For the text-containing cell, return its midpoint in [X, Y] coordinate format. 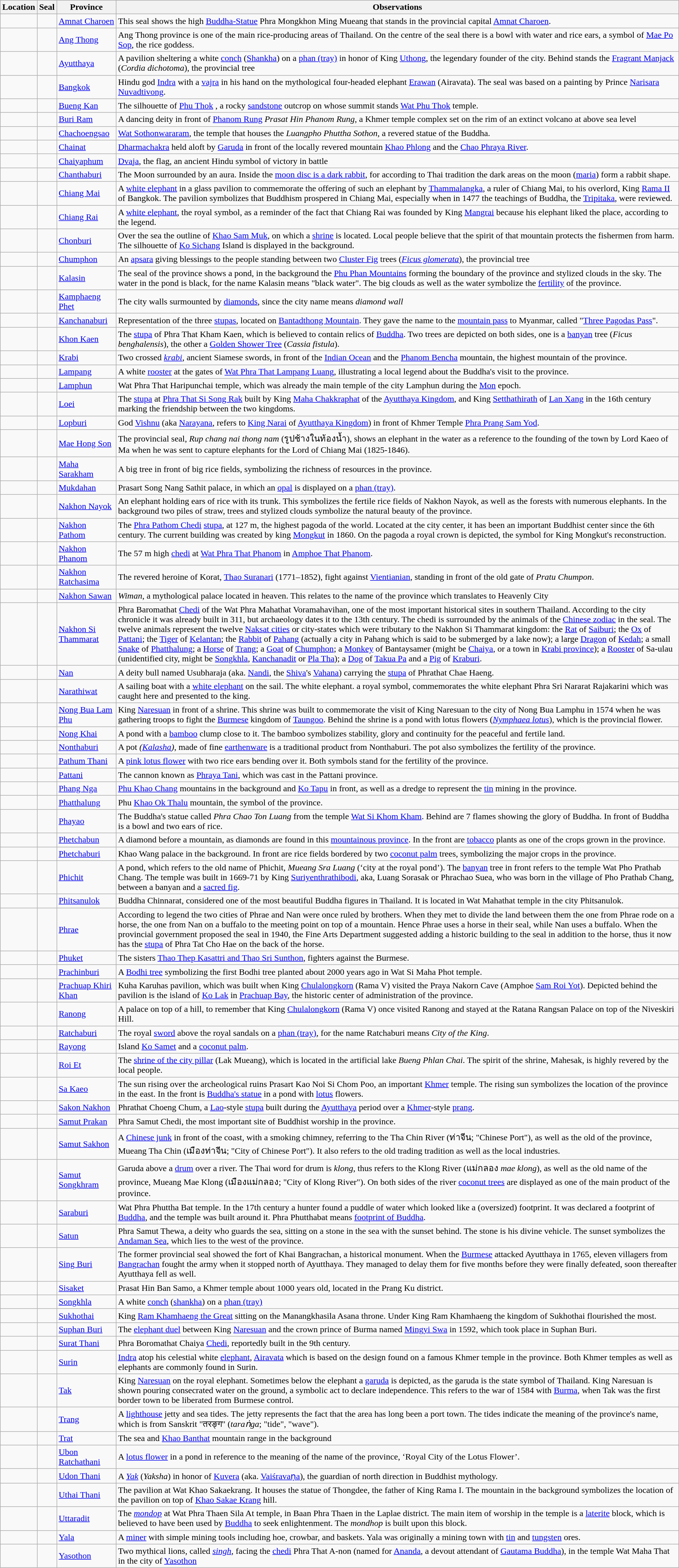
Phu Khao Chang mountains in the background and Ko Tapu in front, as well as a dredge to represent the tin mining in the province. [398, 789]
A white rooster at the gates of Wat Phra That Lampang Luang, illustrating a local legend about the Buddha's visit to the province. [398, 372]
Phrae [86, 929]
Chachoengsao [86, 133]
A pot (Kalasha), made of fine earthenware is a traditional product from Nonthaburi. The pot also symbolizes the fertility of the province. [398, 747]
Khao Wang palace in the background. In front are rice fields bordered by two coconut palm trees, symbolizing the major crops in the province. [398, 854]
Trang [86, 1419]
Samut Sakhon [86, 1144]
Nakhon Sawan [86, 596]
The elephant duel between King Naresuan and the crown prince of Burma named Mingyi Swa in 1592, which took place in Suphan Buri. [398, 1329]
Dvaja, the flag, an ancient Hindu symbol of victory in battle [398, 161]
Phetchabun [86, 840]
Ang Thong [86, 40]
Seal [47, 7]
Phatthalung [86, 803]
Observations [398, 7]
Bangkok [86, 87]
Surat Thani [86, 1343]
A big tree in front of big rice fields, symbolizing the richness of resources in the province. [398, 469]
Mae Hong Son [86, 443]
A white conch (shankha) on a phan (tray) [398, 1302]
Loei [86, 404]
Nakhon Ratchasima [86, 577]
Krabi [86, 358]
Location [19, 7]
This seal shows the high Buddha-Statue Phra Mongkhon Ming Mueang that stands in the provincial capital Amnat Charoen. [398, 21]
Ranong [86, 1014]
Mukdahan [86, 488]
The cannon known as Phraya Tani, which was cast in the Pattani province. [398, 775]
Nan [86, 672]
A Yak (Yaksha) in honor of Kuvera (aka. Vaiśravaṇa), the guardian of north direction in Buddhist mythology. [398, 1476]
Phuket [86, 958]
A deity bull named Usubharaja (aka. Nandi, the Shiva's Vahana) carrying the stupa of Phrathat Chae Haeng. [398, 672]
An apsara giving blessings to the people standing between two Cluster Fig trees (Ficus glomerata), the provincial tree [398, 259]
Uthai Thani [86, 1495]
Chonburi [86, 241]
Songkhla [86, 1302]
King Ram Khamhaeng the Great sitting on the Manangkhasila Asana throne. Under King Ram Khamhaeng the kingdom of Sukhothai flourished the most. [398, 1315]
The royal sword above the royal sandals on a phan (tray), for the name Ratchaburi means City of the King. [398, 1033]
The sea and Khao Banthat mountain range in the background [398, 1438]
Rayong [86, 1047]
God Vishnu (aka Narayana, refers to King Narai of Ayutthaya Kingdom) in front of Khmer Temple Phra Prang Sam Yod. [398, 423]
A miner with simple mining tools including hoe, crowbar, and baskets. Yala was originally a mining town with tin and tungsten ores. [398, 1537]
Narathiwat [86, 691]
Lampang [86, 372]
Roi Et [86, 1065]
Prasart Song Nang Sathit palace, in which an opal is displayed on a phan (tray). [398, 488]
Phitsanulok [86, 901]
Sisaket [86, 1288]
Wiman, a mythological palace located in heaven. This relates to the name of the province which translates to Heavenly City [398, 596]
Sakon Nakhon [86, 1108]
Dharmachakra held aloft by Garuda in front of the locally revered mountain Khao Phlong and the Chao Phraya River. [398, 147]
Nakhon Phanom [86, 554]
Ubon Ratchathani [86, 1457]
Lamphun [86, 385]
Phu Khao Ok Thalu mountain, the symbol of the province. [398, 803]
Phrathat Choeng Chum, a Lao-style stupa built during the Ayutthaya period over a Khmer-style prang. [398, 1108]
Pattani [86, 775]
Nong Bua Lam Phu [86, 715]
Chumphon [86, 259]
The sisters Thao Thep Kasattri and Thao Sri Sunthon, fighters against the Burmese. [398, 958]
Buddha Chinnarat, considered one of the most beautiful Buddha figures in Thailand. It is located in Wat Mahathat temple in the city Phitsanulok. [398, 901]
Trat [86, 1438]
Wat Phra That Haripunchai temple, which was already the main temple of the city Lamphun during the Mon epoch. [398, 385]
Phichit [86, 877]
Kalasin [86, 278]
A pond with a bamboo clump close to it. The bamboo symbolizes stability, glory and continuity for the peaceful and fertile land. [398, 733]
Khon Kaen [86, 339]
Phayao [86, 821]
Phra Samut Chedi, the most important site of Buddhist worship in the province. [398, 1121]
Kamphaeng Phet [86, 302]
Yala [86, 1537]
Satun [86, 1236]
Nakhon Si Thammarat [86, 634]
The 57 m high chedi at Wat Phra That Phanom in Amphoe That Phanom. [398, 554]
Phetchaburi [86, 854]
A dancing deity in front of Phanom Rung Prasat Hin Phanom Rung, a Khmer temple complex set on the rim of an extinct volcano at above sea level [398, 119]
Island Ko Samet and a coconut palm. [398, 1047]
Phra Boromathat Chaiya Chedi, reportedly built in the 9th century. [398, 1343]
Tak [86, 1391]
Pathum Thani [86, 761]
Phang Nga [86, 789]
Lopburi [86, 423]
Ratchaburi [86, 1033]
Prachinburi [86, 972]
Province [86, 7]
Amnat Charoen [86, 21]
Maha Sarakham [86, 469]
Ayutthaya [86, 63]
Yasothon [86, 1556]
The city walls surmounted by diamonds, since the city name means diamond wall [398, 302]
A lotus flower in a pond in reference to the meaning of the name of the province, ‘Royal City of the Lotus Flower’. [398, 1457]
Nakhon Pathom [86, 530]
Samut Songkhram [86, 1180]
Chiang Rai [86, 217]
Representation of the three stupas, located on Bantadthong Mountain. They gave the name to the mountain pass to Myanmar, called "Three Pagodas Pass". [398, 320]
Uttaradit [86, 1519]
Kanchanaburi [86, 320]
The silhouette of Phu Thok , a rocky sandstone outcrop on whose summit stands Wat Phu Thok temple. [398, 106]
A pink lotus flower with two rice ears bending over it. Both symbols stand for the fertility of the province. [398, 761]
Chainat [86, 147]
Nakhon Nayok [86, 506]
Suphan Buri [86, 1329]
Udon Thani [86, 1476]
Prasat Hin Ban Samo, a Khmer temple about 1000 years old, located in the Prang Ku district. [398, 1288]
The revered heroine of Korat, Thao Suranari (1771–1852), fight against Vientianian, standing in front of the old gate of Pratu Chumpon. [398, 577]
Nonthaburi [86, 747]
Chaiyaphum [86, 161]
Sa Kaeo [86, 1089]
Nong Khai [86, 733]
Prachuap Khiri Khan [86, 990]
Saraburi [86, 1212]
Chiang Mai [86, 193]
Bueng Kan [86, 106]
Two crossed krabi, ancient Siamese swords, in front of the Indian Ocean and the Phanom Bencha mountain, the highest mountain of the province. [398, 358]
A Bodhi tree symbolizing the first Bodhi tree planted about 2000 years ago in Wat Si Maha Phot temple. [398, 972]
Samut Prakan [86, 1121]
Sing Buri [86, 1264]
Chanthaburi [86, 175]
Surin [86, 1362]
Wat Sothonwararam, the temple that houses the Luangpho Phuttha Sothon, a revered statue of the Buddha. [398, 133]
Buri Ram [86, 119]
Sukhothai [86, 1315]
